Return (x, y) of the center of cell containing provided text 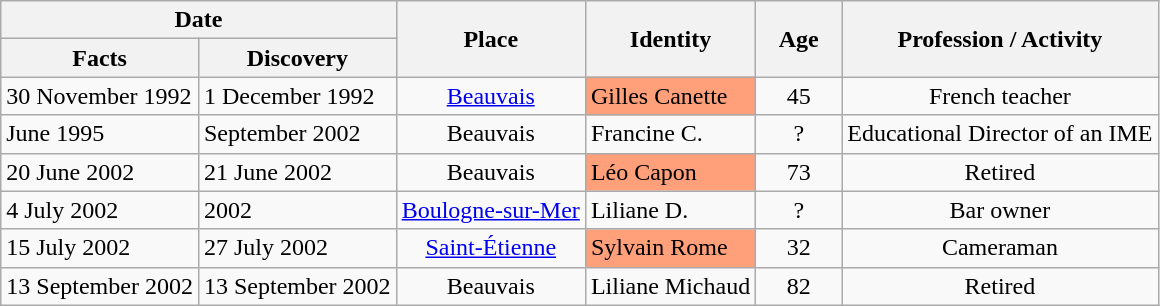
Liliane D. (670, 210)
Francine C. (670, 134)
82 (799, 286)
Cameraman (1000, 248)
32 (799, 248)
Facts (100, 58)
15 July 2002 (100, 248)
Educational Director of an IME (1000, 134)
Date (198, 20)
4 July 2002 (100, 210)
September 2002 (297, 134)
Age (799, 39)
Identity (670, 39)
Discovery (297, 58)
45 (799, 96)
1 December 1992 (297, 96)
27 July 2002 (297, 248)
Place (490, 39)
21 June 2002 (297, 172)
Sylvain Rome (670, 248)
Léo Capon (670, 172)
Saint-Étienne (490, 248)
Profession / Activity (1000, 39)
Bar owner (1000, 210)
30 November 1992 (100, 96)
2002 (297, 210)
French teacher (1000, 96)
June 1995 (100, 134)
Boulogne-sur-Mer (490, 210)
Gilles Canette (670, 96)
20 June 2002 (100, 172)
Liliane Michaud (670, 286)
73 (799, 172)
